Locate the cell with the specified text and output its (x, y) center coordinate. 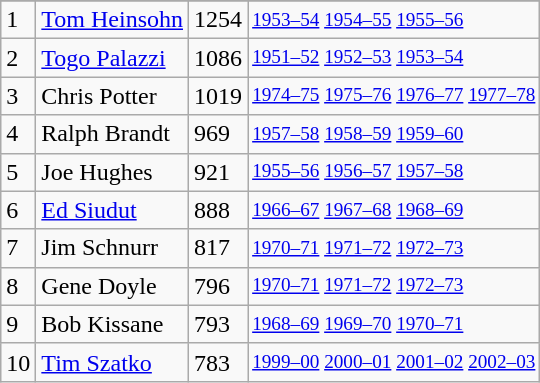
Togo Palazzi (112, 58)
888 (218, 210)
1957–58 1958–59 1959–60 (394, 134)
4 (18, 134)
793 (218, 324)
817 (218, 248)
Tom Heinsohn (112, 20)
10 (18, 362)
783 (218, 362)
9 (18, 324)
8 (18, 286)
1254 (218, 20)
1999–00 2000–01 2001–02 2002–03 (394, 362)
Ed Siudut (112, 210)
Ralph Brandt (112, 134)
Gene Doyle (112, 286)
1 (18, 20)
3 (18, 96)
2 (18, 58)
921 (218, 172)
Jim Schnurr (112, 248)
1966–67 1967–68 1968–69 (394, 210)
Tim Szatko (112, 362)
Bob Kissane (112, 324)
7 (18, 248)
1955–56 1956–57 1957–58 (394, 172)
5 (18, 172)
Chris Potter (112, 96)
1974–75 1975–76 1976–77 1977–78 (394, 96)
1951–52 1952–53 1953–54 (394, 58)
1953–54 1954–55 1955–56 (394, 20)
1019 (218, 96)
969 (218, 134)
1968–69 1969–70 1970–71 (394, 324)
Joe Hughes (112, 172)
6 (18, 210)
1086 (218, 58)
796 (218, 286)
